Find where the given text appears and provide that cell's center as [X, Y] coordinate. 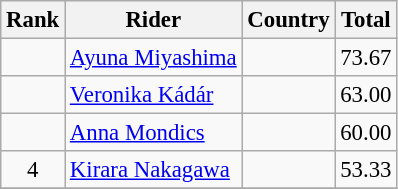
Veronika Kádár [154, 95]
Rider [154, 20]
60.00 [366, 133]
53.33 [366, 170]
Country [288, 20]
Total [366, 20]
73.67 [366, 58]
4 [33, 170]
Kirara Nakagawa [154, 170]
63.00 [366, 95]
Rank [33, 20]
Ayuna Miyashima [154, 58]
Anna Mondics [154, 133]
